Extract the [x, y] coordinate from the center of the cell holding the provided text.  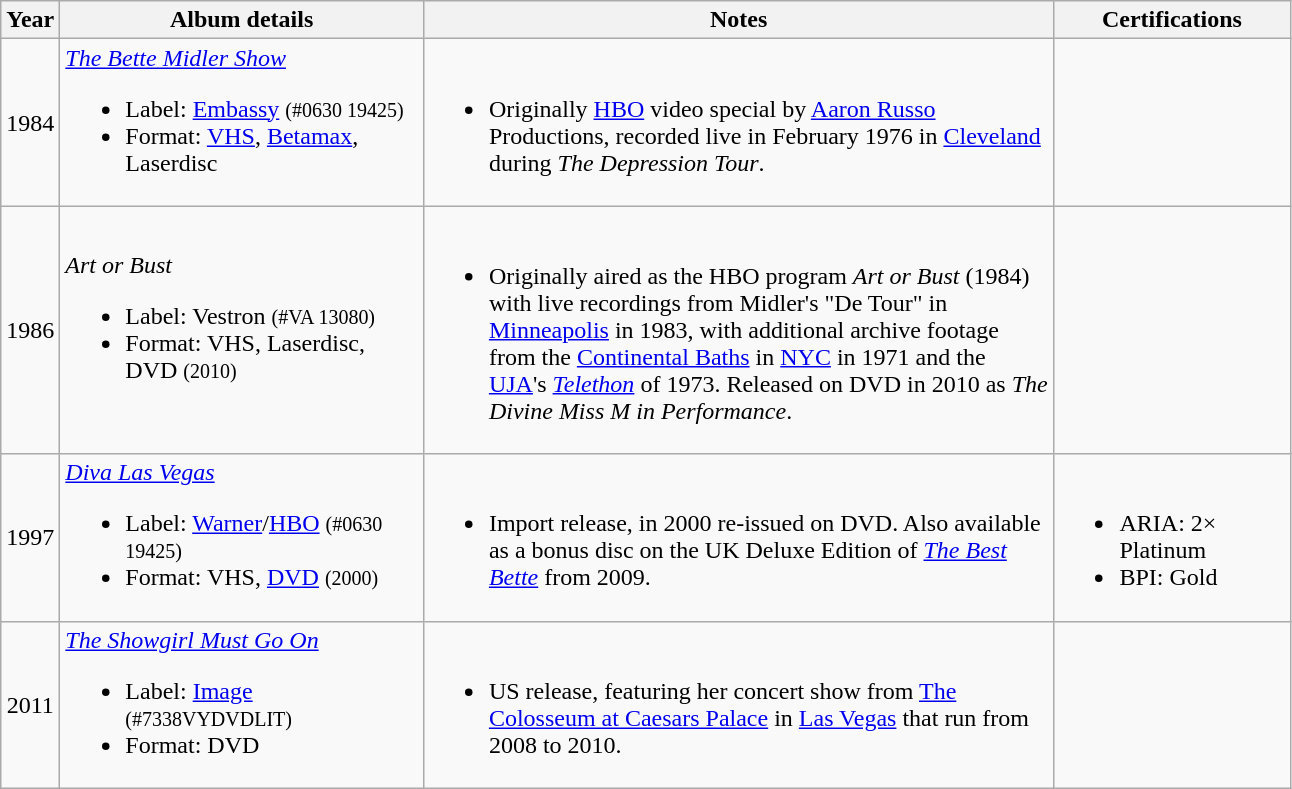
1986 [30, 330]
ARIA: 2× PlatinumBPI: Gold [1172, 538]
US release, featuring her concert show from The Colosseum at Caesars Palace in Las Vegas that run from 2008 to 2010. [738, 704]
Originally HBO video special by Aaron Russo Productions, recorded live in February 1976 in Cleveland during The Depression Tour. [738, 122]
Certifications [1172, 20]
Import release, in 2000 re-issued on DVD. Also available as a bonus disc on the UK Deluxe Edition of The Best Bette from 2009. [738, 538]
1984 [30, 122]
1997 [30, 538]
Year [30, 20]
Art or BustLabel: Vestron (#VA 13080)Format: VHS, Laserdisc, DVD (2010) [242, 330]
Diva Las VegasLabel: Warner/HBO (#0630 19425)Format: VHS, DVD (2000) [242, 538]
2011 [30, 704]
Notes [738, 20]
The Bette Midler ShowLabel: Embassy (#0630 19425)Format: VHS, Betamax, Laserdisc [242, 122]
The Showgirl Must Go OnLabel: Image (#7338VYDVDLIT)Format: DVD [242, 704]
Album details [242, 20]
